For the text-containing cell, return its midpoint in (X, Y) coordinate format. 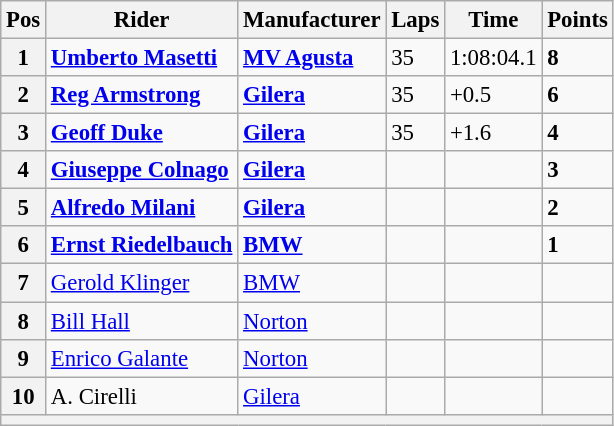
+1.6 (494, 133)
9 (24, 358)
Reg Armstrong (142, 95)
MV Agusta (312, 58)
5 (24, 208)
Bill Hall (142, 321)
1:08:04.1 (494, 58)
Laps (416, 20)
Enrico Galante (142, 358)
Time (494, 20)
Gerold Klinger (142, 283)
Giuseppe Colnago (142, 170)
A. Cirelli (142, 396)
Points (578, 20)
Geoff Duke (142, 133)
Alfredo Milani (142, 208)
10 (24, 396)
Manufacturer (312, 20)
7 (24, 283)
Rider (142, 20)
Ernst Riedelbauch (142, 245)
+0.5 (494, 95)
Umberto Masetti (142, 58)
Pos (24, 20)
